Scan for the cell matching the given text and deliver its (X, Y) coordinate at center. 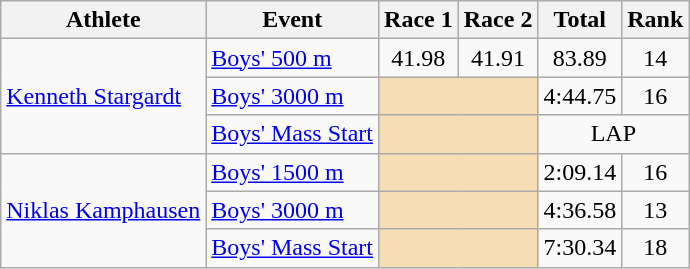
LAP (614, 134)
13 (656, 210)
Total (580, 20)
Rank (656, 20)
2:09.14 (580, 172)
18 (656, 248)
Athlete (104, 20)
Event (292, 20)
Boys' 1500 m (292, 172)
Race 2 (498, 20)
Niklas Kamphausen (104, 210)
Boys' 500 m (292, 58)
Race 1 (419, 20)
41.98 (419, 58)
7:30.34 (580, 248)
14 (656, 58)
41.91 (498, 58)
4:36.58 (580, 210)
Kenneth Stargardt (104, 96)
4:44.75 (580, 96)
83.89 (580, 58)
